Provide the [X, Y] coordinate of the cell's center where the given text is located.  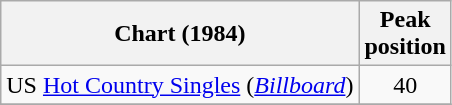
Chart (1984) [180, 34]
Peakposition [405, 34]
US Hot Country Singles (Billboard) [180, 85]
40 [405, 85]
